From the cell containing the given text, extract its center point as (x, y) coordinate. 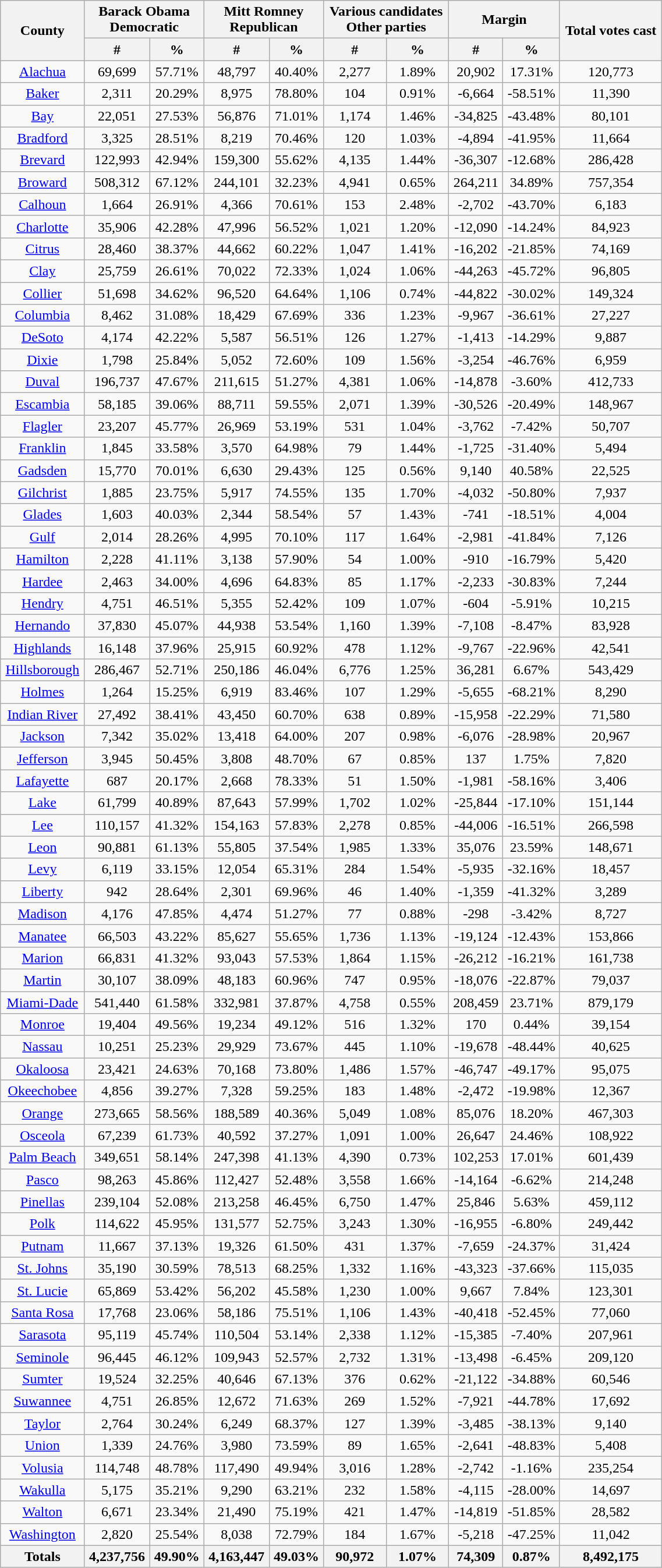
117 (355, 537)
273,665 (117, 1113)
48.70% (296, 759)
77,060 (610, 1312)
73.67% (296, 1047)
6,119 (117, 869)
1.04% (417, 426)
28.26% (177, 537)
153,866 (610, 936)
Walton (43, 1512)
2,277 (355, 72)
Lafayette (43, 781)
4,758 (355, 1002)
46 (355, 891)
11,042 (610, 1534)
13,418 (236, 737)
4,381 (355, 382)
9,290 (236, 1490)
28,460 (117, 249)
25,759 (117, 271)
Hendry (43, 603)
28.51% (177, 138)
47.85% (177, 914)
1.46% (417, 116)
64.83% (296, 581)
-12.43% (531, 936)
1.56% (417, 360)
40.36% (296, 1113)
170 (476, 1025)
1,664 (117, 204)
7,342 (117, 737)
125 (355, 470)
4,174 (117, 338)
56.52% (296, 226)
137 (476, 759)
10,215 (610, 603)
-28.98% (531, 737)
516 (355, 1025)
18,457 (610, 869)
19,524 (117, 1379)
Baker (43, 94)
531 (355, 426)
85,627 (236, 936)
60.70% (296, 714)
284 (355, 869)
1.75% (531, 759)
117,490 (236, 1468)
Margin (504, 20)
57.90% (296, 559)
37.87% (296, 1002)
90,881 (117, 847)
34.00% (177, 581)
37.27% (296, 1135)
Osceola (43, 1135)
1.50% (417, 781)
6,750 (355, 1202)
6,671 (117, 1512)
-19.98% (531, 1091)
Sumter (43, 1379)
0.91% (417, 94)
53.42% (177, 1290)
-49.17% (531, 1069)
23.71% (531, 1002)
Levy (43, 869)
35,190 (117, 1268)
183 (355, 1091)
66,831 (117, 958)
Sarasota (43, 1335)
2,301 (236, 891)
County (43, 30)
0.95% (417, 980)
431 (355, 1246)
29,929 (236, 1047)
-15,385 (476, 1335)
0.98% (417, 737)
8,219 (236, 138)
112,427 (236, 1180)
0.87% (531, 1556)
1,264 (117, 692)
55,805 (236, 847)
Okeechobee (43, 1091)
-6.80% (531, 1224)
-43.48% (531, 116)
Mitt RomneyRepublican (263, 20)
-6,664 (476, 94)
7,126 (610, 537)
-30,526 (476, 404)
85 (355, 581)
61.13% (177, 847)
235,254 (610, 1468)
Pasco (43, 1180)
Pinellas (43, 1202)
11,390 (610, 94)
-45.72% (531, 271)
-30.83% (531, 581)
-16,202 (476, 249)
42,541 (610, 648)
52.08% (177, 1202)
1.16% (417, 1268)
1,024 (355, 271)
5,175 (117, 1490)
1.23% (417, 316)
37.54% (296, 847)
6,959 (610, 360)
Highlands (43, 648)
58,185 (117, 404)
336 (355, 316)
22,525 (610, 470)
10,251 (117, 1047)
-3,485 (476, 1424)
-22.96% (531, 648)
45.07% (177, 625)
Gadsden (43, 470)
Hardee (43, 581)
22,051 (117, 116)
26.91% (177, 204)
Wakulla (43, 1490)
1.28% (417, 1468)
-9,967 (476, 316)
135 (355, 493)
34.89% (531, 182)
27,227 (610, 316)
21,490 (236, 1512)
-1,981 (476, 781)
56,202 (236, 1290)
5,587 (236, 338)
3,945 (117, 759)
-16,955 (476, 1224)
19,404 (117, 1025)
1.13% (417, 936)
214,248 (610, 1180)
98,263 (117, 1180)
3,138 (236, 559)
8,038 (236, 1534)
1.58% (417, 1490)
1,332 (355, 1268)
39,154 (610, 1025)
83.46% (296, 692)
-741 (476, 515)
-37.66% (531, 1268)
1.66% (417, 1180)
69.96% (296, 891)
-22.29% (531, 714)
Gulf (43, 537)
-14,878 (476, 382)
207,961 (610, 1335)
247,398 (236, 1158)
20.29% (177, 94)
67 (355, 759)
47,996 (236, 226)
37,830 (117, 625)
123,301 (610, 1290)
0.88% (417, 914)
-43.70% (531, 204)
-46.76% (531, 360)
Manatee (43, 936)
23.59% (531, 847)
89 (355, 1446)
601,439 (610, 1158)
-43,323 (476, 1268)
747 (355, 980)
115,035 (610, 1268)
11,667 (117, 1246)
78.33% (296, 781)
108,922 (610, 1135)
Hamilton (43, 559)
-8.47% (531, 625)
-12,090 (476, 226)
-36,307 (476, 160)
52.75% (296, 1224)
57.83% (296, 825)
244,101 (236, 182)
148,671 (610, 847)
44,662 (236, 249)
25.54% (177, 1534)
78,513 (236, 1268)
70.46% (296, 138)
126 (355, 338)
1,885 (117, 493)
39.06% (177, 404)
-21.85% (531, 249)
75.51% (296, 1312)
2.48% (417, 204)
27.53% (177, 116)
48,183 (236, 980)
57.53% (296, 958)
1.57% (417, 1069)
46.51% (177, 603)
Flagler (43, 426)
60.96% (296, 980)
-68.21% (531, 692)
757,354 (610, 182)
84,923 (610, 226)
1.40% (417, 891)
-34.88% (531, 1379)
St. Johns (43, 1268)
Various candidatesOther parties (387, 20)
77 (355, 914)
3,289 (610, 891)
57.99% (296, 803)
109,943 (236, 1357)
49.90% (177, 1556)
-16.21% (531, 958)
2,463 (117, 581)
78.80% (296, 94)
1.03% (417, 138)
213,258 (236, 1202)
Franklin (43, 448)
-16.79% (531, 559)
-7.40% (531, 1335)
68.25% (296, 1268)
3,016 (355, 1468)
-24.37% (531, 1246)
-9,767 (476, 648)
23,421 (117, 1069)
18.20% (531, 1113)
349,651 (117, 1158)
51,698 (117, 293)
7,937 (610, 493)
Glades (43, 515)
96,805 (610, 271)
2,071 (355, 404)
3,808 (236, 759)
508,312 (117, 182)
Indian River (43, 714)
-1,413 (476, 338)
107 (355, 692)
-2,641 (476, 1446)
-7.42% (531, 426)
65,869 (117, 1290)
40,625 (610, 1047)
-41.95% (531, 138)
Marion (43, 958)
3,570 (236, 448)
18,429 (236, 316)
85,076 (476, 1113)
58,186 (236, 1312)
58.14% (177, 1158)
26,647 (476, 1135)
149,324 (610, 293)
421 (355, 1512)
-4,894 (476, 138)
25.23% (177, 1047)
Charlotte (43, 226)
60,546 (610, 1379)
-22.87% (531, 980)
159,300 (236, 160)
239,104 (117, 1202)
Totals (43, 1556)
Madison (43, 914)
4,176 (117, 914)
120 (355, 138)
-26,212 (476, 958)
1,798 (117, 360)
-48.83% (531, 1446)
1.65% (417, 1446)
7.84% (531, 1290)
-44,006 (476, 825)
63.21% (296, 1490)
Jefferson (43, 759)
6,919 (236, 692)
69,699 (117, 72)
40.40% (296, 72)
65.31% (296, 869)
4,163,447 (236, 1556)
-5,655 (476, 692)
48.78% (177, 1468)
4,390 (355, 1158)
-50.80% (531, 493)
52.42% (296, 603)
30.59% (177, 1268)
0.65% (417, 182)
-17.10% (531, 803)
0.73% (417, 1158)
8,492,175 (610, 1556)
-34,825 (476, 116)
32.25% (177, 1379)
4,995 (236, 537)
45.77% (177, 426)
64.00% (296, 737)
50,707 (610, 426)
25,915 (236, 648)
0.89% (417, 714)
104 (355, 94)
1.25% (417, 670)
188,589 (236, 1113)
35.21% (177, 1490)
Holmes (43, 692)
Alachua (43, 72)
Santa Rosa (43, 1312)
Washington (43, 1534)
Monroe (43, 1025)
541,440 (117, 1002)
-910 (476, 559)
58.54% (296, 515)
Escambia (43, 404)
Gilchrist (43, 493)
-6.45% (531, 1357)
59.55% (296, 404)
23.06% (177, 1312)
20.17% (177, 781)
1.30% (417, 1224)
8,290 (610, 692)
-6,076 (476, 737)
Hernando (43, 625)
35,906 (117, 226)
-15,958 (476, 714)
19,234 (236, 1025)
-58.51% (531, 94)
376 (355, 1379)
-1.16% (531, 1468)
71.63% (296, 1401)
6,630 (236, 470)
45.58% (296, 1290)
1,736 (355, 936)
20,902 (476, 72)
3,558 (355, 1180)
64.64% (296, 293)
37.96% (177, 648)
Lee (43, 825)
56.51% (296, 338)
53.19% (296, 426)
Putnam (43, 1246)
26.61% (177, 271)
1,845 (117, 448)
60.22% (296, 249)
459,112 (610, 1202)
4,004 (610, 515)
-51.85% (531, 1512)
-25,844 (476, 803)
4,474 (236, 914)
638 (355, 714)
Martin (43, 980)
131,577 (236, 1224)
70,022 (236, 271)
1.37% (417, 1246)
-32.16% (531, 869)
-47.25% (531, 1534)
250,186 (236, 670)
54 (355, 559)
40.89% (177, 803)
2,228 (117, 559)
1.41% (417, 249)
59.25% (296, 1091)
66,503 (117, 936)
5,049 (355, 1113)
61.73% (177, 1135)
35.02% (177, 737)
211,615 (236, 382)
52.71% (177, 670)
41.13% (296, 1158)
95,119 (117, 1335)
-3,254 (476, 360)
Calhoun (43, 204)
45.95% (177, 1224)
38.09% (177, 980)
Bradford (43, 138)
1.08% (417, 1113)
43,450 (236, 714)
209,120 (610, 1357)
1,486 (355, 1069)
3,325 (117, 138)
16,148 (117, 648)
53.54% (296, 625)
2,732 (355, 1357)
5,408 (610, 1446)
-7,108 (476, 625)
Okaloosa (43, 1069)
467,303 (610, 1113)
23.34% (177, 1512)
Barack ObamaDemocratic (144, 20)
Orange (43, 1113)
1.31% (417, 1357)
40,592 (236, 1135)
5.63% (531, 1202)
17,768 (117, 1312)
-20.49% (531, 404)
122,993 (117, 160)
12,367 (610, 1091)
-1,359 (476, 891)
0.62% (417, 1379)
28.64% (177, 891)
-30.02% (531, 293)
148,967 (610, 404)
33.15% (177, 869)
38.41% (177, 714)
23.75% (177, 493)
114,622 (117, 1224)
7,244 (610, 581)
-21,122 (476, 1379)
-38.13% (531, 1424)
St. Lucie (43, 1290)
-298 (476, 914)
266,598 (610, 825)
Nassau (43, 1047)
-14,164 (476, 1180)
83,928 (610, 625)
46.45% (296, 1202)
67.12% (177, 182)
1.10% (417, 1047)
-52.45% (531, 1312)
1,985 (355, 847)
7,328 (236, 1091)
1.64% (417, 537)
1,160 (355, 625)
Columbia (43, 316)
45.74% (177, 1335)
43.22% (177, 936)
Duval (43, 382)
12,054 (236, 869)
-44,263 (476, 271)
207 (355, 737)
49.12% (296, 1025)
49.94% (296, 1468)
-16.51% (531, 825)
154,163 (236, 825)
208,459 (476, 1002)
44,938 (236, 625)
37.13% (177, 1246)
57 (355, 515)
4,135 (355, 160)
2,764 (117, 1424)
23,207 (117, 426)
47.67% (177, 382)
26.85% (177, 1401)
3,243 (355, 1224)
40.03% (177, 515)
-4,115 (476, 1490)
1,702 (355, 803)
286,467 (117, 670)
Dixie (43, 360)
-36.61% (531, 316)
Palm Beach (43, 1158)
87,643 (236, 803)
Brevard (43, 160)
80,101 (610, 116)
0.44% (531, 1025)
-31.40% (531, 448)
71,580 (610, 714)
4,696 (236, 581)
6.67% (531, 670)
51 (355, 781)
9,887 (610, 338)
-5,218 (476, 1534)
2,311 (117, 94)
5,420 (610, 559)
1.70% (417, 493)
42.28% (177, 226)
1.54% (417, 869)
30,107 (117, 980)
42.94% (177, 160)
57.71% (177, 72)
1.89% (417, 72)
70.10% (296, 537)
67.69% (296, 316)
49.56% (177, 1025)
-5.91% (531, 603)
151,144 (610, 803)
543,429 (610, 670)
7,820 (610, 759)
1.33% (417, 847)
DeSoto (43, 338)
-3.60% (531, 382)
-2,981 (476, 537)
95,075 (610, 1069)
3,980 (236, 1446)
93,043 (236, 958)
-2,702 (476, 204)
1.32% (417, 1025)
Volusia (43, 1468)
-58.16% (531, 781)
70.61% (296, 204)
42.22% (177, 338)
74,309 (476, 1556)
58.56% (177, 1113)
32.23% (296, 182)
-13,498 (476, 1357)
26,969 (236, 426)
15.25% (177, 692)
90,972 (355, 1556)
12,672 (236, 1401)
0.74% (417, 293)
153 (355, 204)
110,157 (117, 825)
79 (355, 448)
71.01% (296, 116)
-4,032 (476, 493)
-44.78% (531, 1401)
3,406 (610, 781)
55.62% (296, 160)
Miami-Dade (43, 1002)
33.58% (177, 448)
1,021 (355, 226)
40.58% (531, 470)
11,664 (610, 138)
55.65% (296, 936)
114,748 (117, 1468)
478 (355, 648)
72.33% (296, 271)
64.98% (296, 448)
60.92% (296, 648)
20,967 (610, 737)
1,174 (355, 116)
72.79% (296, 1534)
Suwannee (43, 1401)
332,981 (236, 1002)
-46,747 (476, 1069)
4,856 (117, 1091)
-14.24% (531, 226)
74,169 (610, 249)
-44,822 (476, 293)
1,339 (117, 1446)
286,428 (610, 160)
110,504 (236, 1335)
Polk (43, 1224)
25.84% (177, 360)
264,211 (476, 182)
Clay (43, 271)
269 (355, 1401)
6,776 (355, 670)
70.01% (177, 470)
1.02% (417, 803)
28,582 (610, 1512)
-2,233 (476, 581)
1.17% (417, 581)
72.60% (296, 360)
8,975 (236, 94)
6,249 (236, 1424)
61.58% (177, 1002)
40,646 (236, 1379)
2,344 (236, 515)
1,091 (355, 1135)
46.04% (296, 670)
Broward (43, 182)
52.48% (296, 1180)
4,366 (236, 204)
67,239 (117, 1135)
Leon (43, 847)
14,697 (610, 1490)
-41.32% (531, 891)
2,014 (117, 537)
412,733 (610, 382)
-14.29% (531, 338)
249,442 (610, 1224)
5,494 (610, 448)
1.48% (417, 1091)
46.12% (177, 1357)
-7,659 (476, 1246)
2,668 (236, 781)
61,799 (117, 803)
-14,819 (476, 1512)
6,183 (610, 204)
38.37% (177, 249)
-3,762 (476, 426)
68.37% (296, 1424)
4,941 (355, 182)
67.13% (296, 1379)
45.86% (177, 1180)
Liberty (43, 891)
31,424 (610, 1246)
41.11% (177, 559)
184 (355, 1534)
445 (355, 1047)
53.14% (296, 1335)
Collier (43, 293)
73.59% (296, 1446)
-1,725 (476, 448)
30.24% (177, 1424)
9,667 (476, 1290)
-2,472 (476, 1091)
2,338 (355, 1335)
-3.42% (531, 914)
1,230 (355, 1290)
-6.62% (531, 1180)
15,770 (117, 470)
-28.00% (531, 1490)
232 (355, 1490)
49.03% (296, 1556)
96,520 (236, 293)
Union (43, 1446)
79,037 (610, 980)
36,281 (476, 670)
Seminole (43, 1357)
5,917 (236, 493)
687 (117, 781)
-18.51% (531, 515)
8,727 (610, 914)
-604 (476, 603)
196,737 (117, 382)
50.45% (177, 759)
1.20% (417, 226)
-12.68% (531, 160)
942 (117, 891)
24.76% (177, 1446)
Lake (43, 803)
Bay (43, 116)
48,797 (236, 72)
25,846 (476, 1202)
1.67% (417, 1534)
70,168 (236, 1069)
1,603 (117, 515)
2,278 (355, 825)
120,773 (610, 72)
1.15% (417, 958)
5,355 (236, 603)
-5,935 (476, 869)
-2,742 (476, 1468)
96,445 (117, 1357)
8,462 (117, 316)
61.50% (296, 1246)
73.80% (296, 1069)
5,052 (236, 360)
17.01% (531, 1158)
75.19% (296, 1512)
35,076 (476, 847)
Total votes cast (610, 30)
34.62% (177, 293)
-48.44% (531, 1047)
52.57% (296, 1357)
4,237,756 (117, 1556)
879,179 (610, 1002)
-7,921 (476, 1401)
1,047 (355, 249)
-41.84% (531, 537)
Hillsborough (43, 670)
19,326 (236, 1246)
27,492 (117, 714)
127 (355, 1424)
Citrus (43, 249)
0.55% (417, 1002)
-18,076 (476, 980)
17,692 (610, 1401)
74.55% (296, 493)
24.46% (531, 1135)
102,253 (476, 1158)
29.43% (296, 470)
39.27% (177, 1091)
24.63% (177, 1069)
56,876 (236, 116)
88,711 (236, 404)
2,820 (117, 1534)
-40,418 (476, 1312)
1,864 (355, 958)
1.52% (417, 1401)
1.27% (417, 338)
17.31% (531, 72)
-19,124 (476, 936)
31.08% (177, 316)
161,738 (610, 958)
0.56% (417, 470)
-19,678 (476, 1047)
Jackson (43, 737)
1.29% (417, 692)
Taylor (43, 1424)
